Output the (x, y) coordinate of the center of the cell containing the given text.  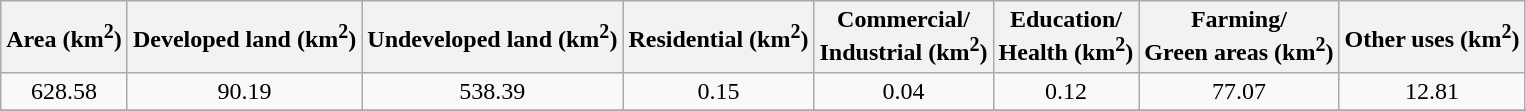
Developed land (km2) (244, 37)
Farming/ Green areas (km2) (1239, 37)
628.58 (64, 91)
12.81 (1432, 91)
0.15 (718, 91)
Education/ Health (km2) (1066, 37)
0.04 (904, 91)
Undeveloped land (km2) (492, 37)
Commercial/ Industrial (km2) (904, 37)
0.12 (1066, 91)
Residential (km2) (718, 37)
77.07 (1239, 91)
90.19 (244, 91)
Other uses (km2) (1432, 37)
538.39 (492, 91)
Area (km2) (64, 37)
